Extract the (x, y) coordinate from the center of the cell holding the provided text.  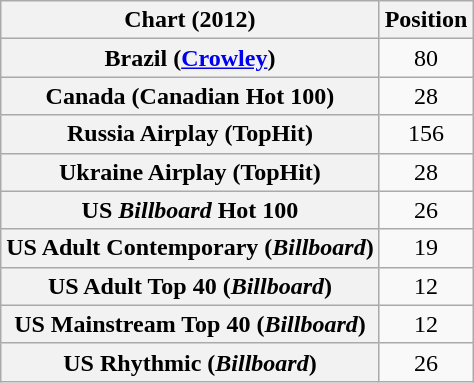
Position (426, 20)
US Billboard Hot 100 (190, 210)
Chart (2012) (190, 20)
Canada (Canadian Hot 100) (190, 96)
US Adult Top 40 (Billboard) (190, 286)
19 (426, 248)
US Rhythmic (Billboard) (190, 362)
156 (426, 134)
Brazil (Crowley) (190, 58)
US Mainstream Top 40 (Billboard) (190, 324)
80 (426, 58)
Russia Airplay (TopHit) (190, 134)
Ukraine Airplay (TopHit) (190, 172)
US Adult Contemporary (Billboard) (190, 248)
